Search for the cell housing the specified text and yield its (x, y) center coordinate. 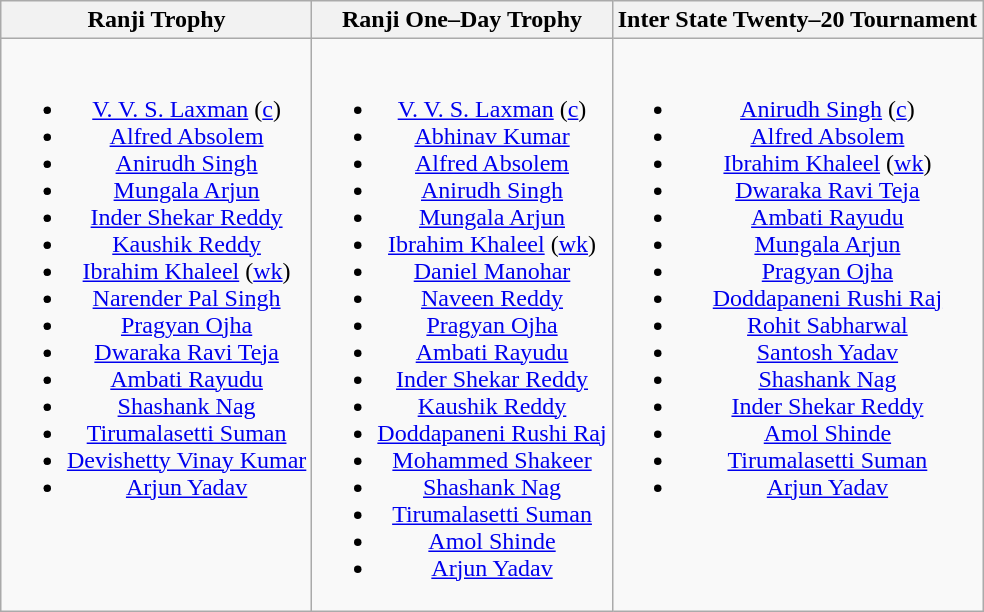
Inter State Twenty–20 Tournament (797, 20)
Ranji One–Day Trophy (462, 20)
Ranji Trophy (156, 20)
